Provide the [x, y] coordinate of the cell's center where the given text is located.  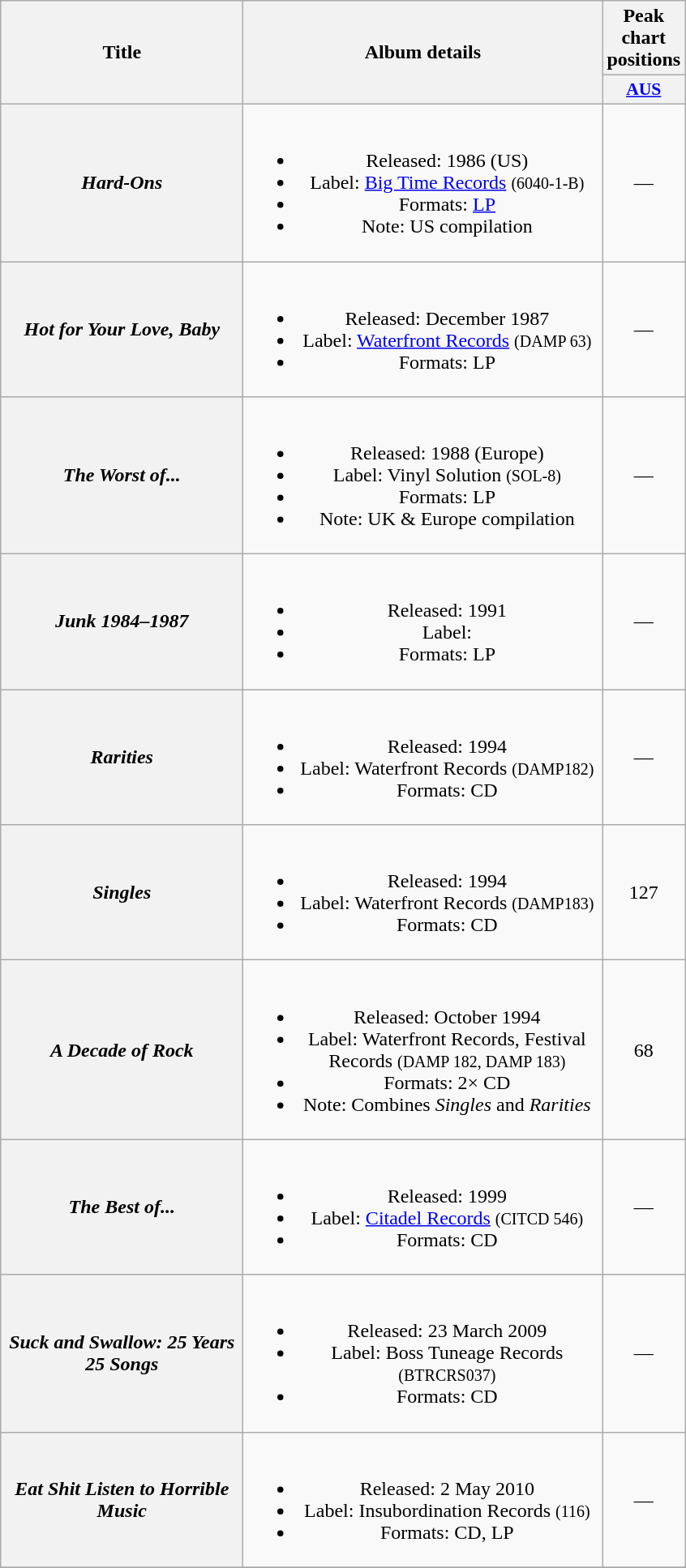
127 [644, 893]
Released: 23 March 2009Label: Boss Tuneage Records (BTRCRS037)Formats: CD [423, 1353]
Released: December 1987Label: Waterfront Records (DAMP 63)Formats: LP [423, 329]
Released: 1986 (US)Label: Big Time Records (6040-1-B)Formats: LPNote: US compilation [423, 182]
Singles [122, 893]
A Decade of Rock [122, 1050]
Released: 1994Label: Waterfront Records (DAMP183)Formats: CD [423, 893]
Suck and Swallow: 25 Years 25 Songs [122, 1353]
Hard-Ons [122, 182]
Released: 1991Label:Formats: LP [423, 622]
Junk 1984–1987 [122, 622]
The Worst of... [122, 476]
Released: 2 May 2010Label: Insubordination Records (116)Formats: CD, LP [423, 1499]
Released: 1988 (Europe)Label: Vinyl Solution (SOL-8)Formats: LPNote: UK & Europe compilation [423, 476]
The Best of... [122, 1207]
Title [122, 53]
Released: October 1994Label: Waterfront Records, Festival Records (DAMP 182, DAMP 183)Formats: 2× CDNote: Combines Singles and Rarities [423, 1050]
68 [644, 1050]
Hot for Your Love, Baby [122, 329]
Eat Shit Listen to Horrible Music [122, 1499]
Released: 1994Label: Waterfront Records (DAMP182)Formats: CD [423, 757]
Released: 1999Label: Citadel Records (CITCD 546)Formats: CD [423, 1207]
Album details [423, 53]
Peak chart positions [644, 38]
Rarities [122, 757]
AUS [644, 90]
